Detect which cell encompasses the target text, then output its (x, y) center coordinate. 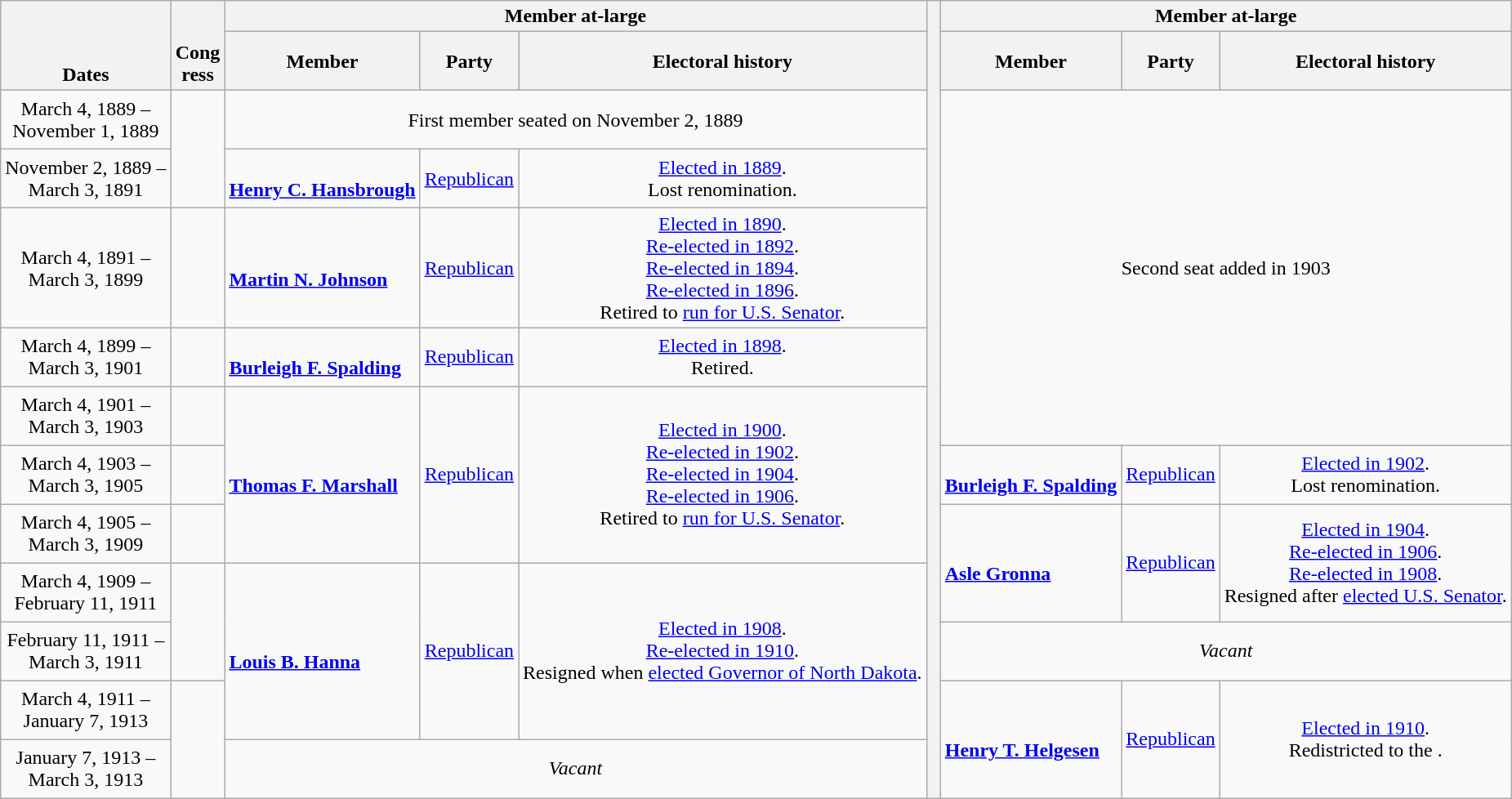
Thomas F. Marshall (322, 475)
Elected in 1902.Lost renomination. (1366, 475)
Elected in 1890.Re-elected in 1892.Re-elected in 1894.Re-elected in 1896.Retired to run for U.S. Senator. (723, 268)
Henry C. Hansbrough (322, 179)
First member seated on November 2, 1889 (575, 120)
March 4, 1901 –March 3, 1903 (86, 416)
Elected in 1908.Re-elected in 1910.Resigned when elected Governor of North Dakota. (723, 651)
Elected in 1904.Re-elected in 1906.Re-elected in 1908.Resigned after elected U.S. Senator. (1366, 563)
Elected in 1898.Retired. (723, 357)
Asle Gronna (1031, 563)
November 2, 1889 –March 3, 1891 (86, 179)
Louis B. Hanna (322, 651)
March 4, 1909 –February 11, 1911 (86, 592)
Martin N. Johnson (322, 268)
March 4, 1891 –March 3, 1899 (86, 268)
March 4, 1899 –March 3, 1901 (86, 357)
March 4, 1911 –January 7, 1913 (86, 710)
March 4, 1889 –November 1, 1889 (86, 120)
February 11, 1911 –March 3, 1911 (86, 651)
Henry T. Helgesen (1031, 739)
January 7, 1913 –March 3, 1913 (86, 769)
Congress (198, 46)
Elected in 1910.Redistricted to the . (1366, 739)
March 4, 1903 –March 3, 1905 (86, 475)
Second seat added in 1903 (1225, 268)
Elected in 1900.Re-elected in 1902.Re-elected in 1904.Re-elected in 1906.Retired to run for U.S. Senator. (723, 475)
Dates (86, 46)
March 4, 1905 –March 3, 1909 (86, 533)
Elected in 1889.Lost renomination. (723, 179)
